For the text-containing cell, return its midpoint in [X, Y] coordinate format. 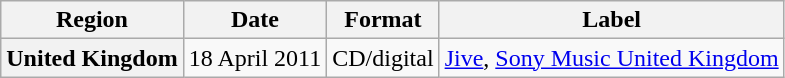
United Kingdom [92, 58]
Date [255, 20]
Region [92, 20]
Format [383, 20]
Label [612, 20]
CD/digital [383, 58]
Jive, Sony Music United Kingdom [612, 58]
18 April 2011 [255, 58]
